Provide the (x, y) coordinate of the cell's center where the given text is located.  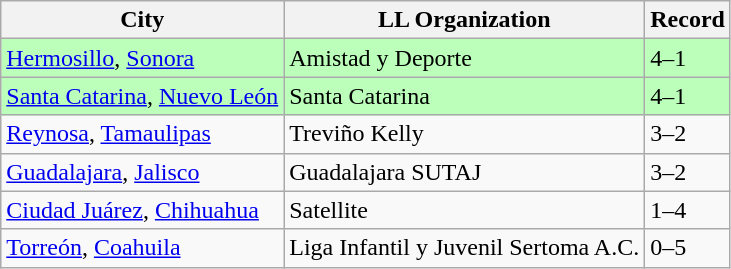
Reynosa, Tamaulipas (142, 134)
Santa Catarina, Nuevo León (142, 96)
Guadalajara, Jalisco (142, 172)
Torreón, Coahuila (142, 248)
0–5 (688, 248)
Santa Catarina (464, 96)
Amistad y Deporte (464, 58)
Liga Infantil y Juvenil Sertoma A.C. (464, 248)
Treviño Kelly (464, 134)
Record (688, 20)
City (142, 20)
LL Organization (464, 20)
Ciudad Juárez, Chihuahua (142, 210)
Satellite (464, 210)
Guadalajara SUTAJ (464, 172)
Hermosillo, Sonora (142, 58)
1–4 (688, 210)
